Provide the [X, Y] coordinate of the cell's center where the given text is located.  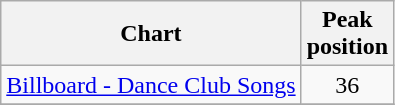
Chart [151, 34]
Billboard - Dance Club Songs [151, 85]
Peakposition [347, 34]
36 [347, 85]
